Extract the (x, y) coordinate from the center of the cell holding the provided text.  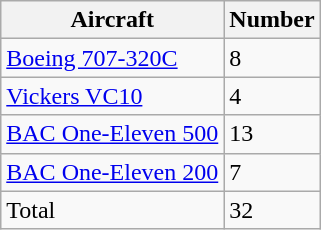
8 (272, 58)
Aircraft (112, 20)
BAC One-Eleven 200 (112, 172)
7 (272, 172)
BAC One-Eleven 500 (112, 134)
Boeing 707-320C (112, 58)
Number (272, 20)
4 (272, 96)
32 (272, 210)
Vickers VC10 (112, 96)
Total (112, 210)
13 (272, 134)
